From the cell containing the given text, extract its center point as [x, y] coordinate. 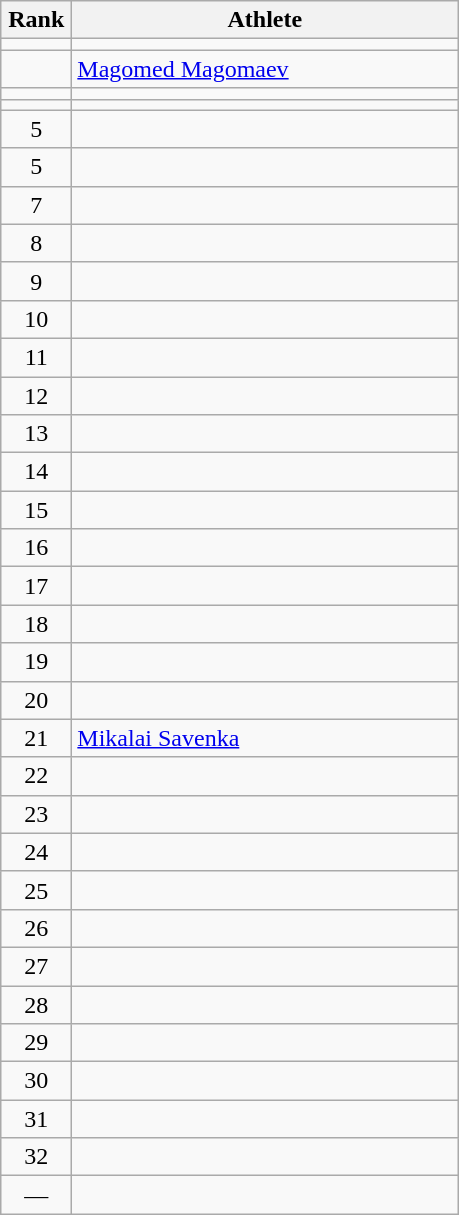
15 [36, 510]
20 [36, 700]
22 [36, 776]
— [36, 1195]
8 [36, 243]
11 [36, 357]
12 [36, 395]
Magomed Magomaev [265, 69]
28 [36, 1005]
16 [36, 548]
31 [36, 1119]
Mikalai Savenka [265, 738]
26 [36, 928]
23 [36, 814]
14 [36, 472]
13 [36, 434]
18 [36, 624]
24 [36, 852]
17 [36, 586]
Athlete [265, 20]
27 [36, 966]
Rank [36, 20]
21 [36, 738]
19 [36, 662]
10 [36, 319]
25 [36, 890]
9 [36, 281]
7 [36, 205]
29 [36, 1043]
32 [36, 1157]
30 [36, 1081]
